Pinpoint the cell where the given text exists, returning its [X, Y] midpoint coordinate. 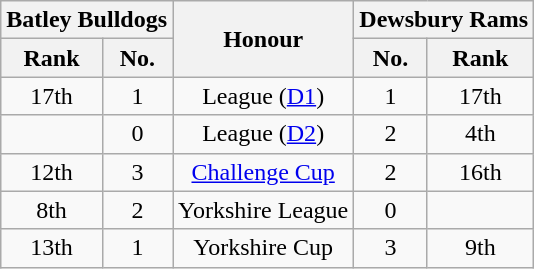
12th [52, 172]
Dewsbury Rams [444, 20]
Honour [264, 39]
Challenge Cup [264, 172]
Batley Bulldogs [87, 20]
8th [52, 210]
9th [480, 248]
16th [480, 172]
13th [52, 248]
League (D1) [264, 96]
4th [480, 134]
Yorkshire Cup [264, 248]
League (D2) [264, 134]
Yorkshire League [264, 210]
